Pinpoint the cell where the given text exists, returning its [X, Y] midpoint coordinate. 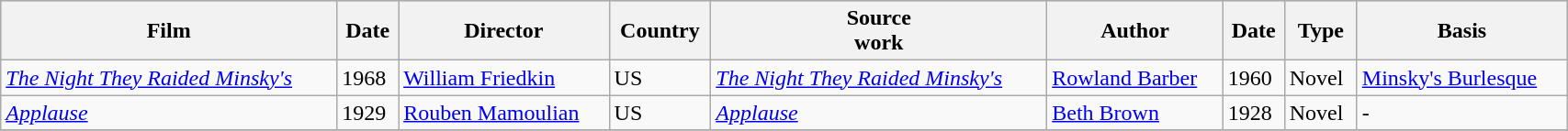
Author [1135, 31]
Film [169, 31]
1928 [1253, 113]
Country [660, 31]
Beth Brown [1135, 113]
- [1461, 113]
Minsky's Burlesque [1461, 78]
1929 [367, 113]
Rouben Mamoulian [503, 113]
Sourcework [879, 31]
Rowland Barber [1135, 78]
1960 [1253, 78]
Type [1321, 31]
Director [503, 31]
1968 [367, 78]
Basis [1461, 31]
William Friedkin [503, 78]
